Capture the cell that displays the provided text and extract its [x, y] central coordinate. 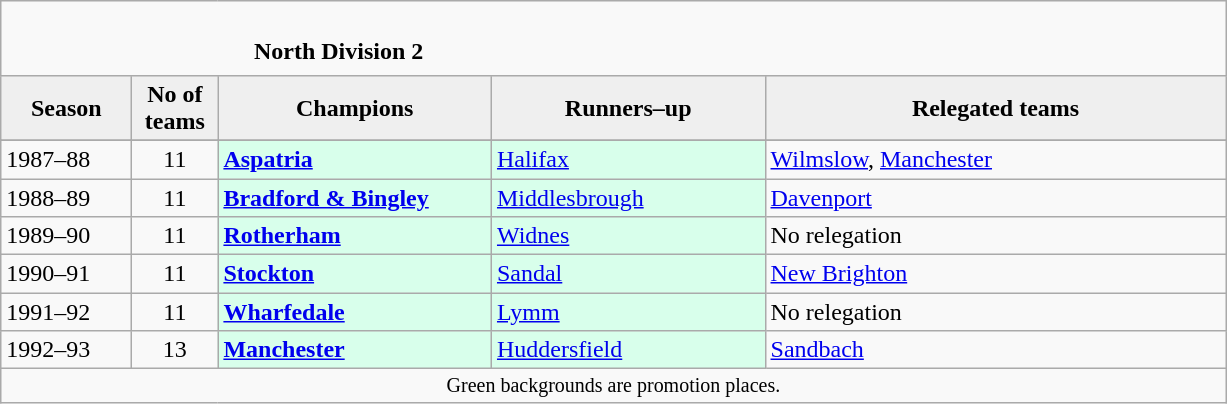
Davenport [996, 197]
Rotherham [355, 236]
Middlesbrough [628, 197]
1988–89 [66, 197]
Bradford & Bingley [355, 197]
Relegated teams [996, 108]
Wharfedale [355, 312]
Wilmslow, Manchester [996, 159]
Sandal [628, 274]
Aspatria [355, 159]
1990–91 [66, 274]
13 [175, 350]
1989–90 [66, 236]
1987–88 [66, 159]
Season [66, 108]
New Brighton [996, 274]
1992–93 [66, 350]
Lymm [628, 312]
Huddersfield [628, 350]
Champions [355, 108]
Green backgrounds are promotion places. [614, 386]
Manchester [355, 350]
Runners–up [628, 108]
Widnes [628, 236]
Sandbach [996, 350]
Stockton [355, 274]
1991–92 [66, 312]
Halifax [628, 159]
No of teams [175, 108]
